Locate the cell with the specified text and output its (x, y) center coordinate. 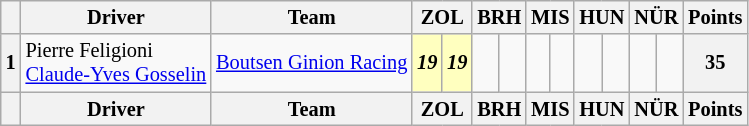
Pierre Feligioni Claude-Yves Gosselin (116, 63)
35 (715, 63)
1 (11, 63)
Boutsen Ginion Racing (312, 63)
